Find where the given text appears and provide that cell's center as (x, y) coordinate. 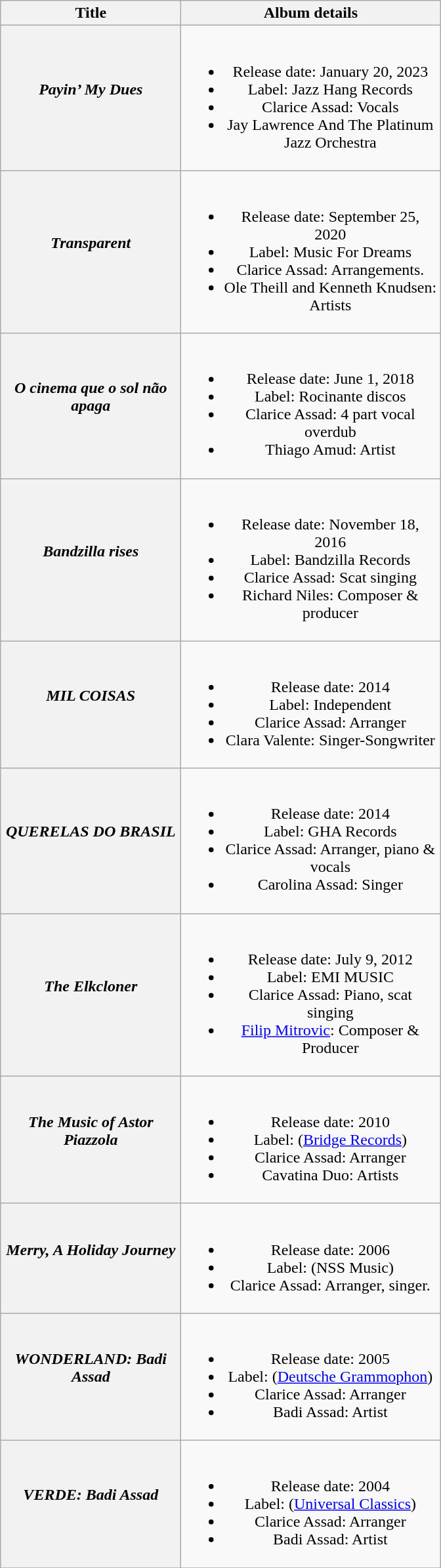
Bandzilla rises (91, 560)
The Elkcloner (91, 995)
MIL COISAS (91, 705)
Release date: September 25, 2020Label: Music For DreamsClarice Assad: Arrangements.Ole Theill and Kenneth Knudsen: Artists (311, 252)
Release date: July 9, 2012Label: EMI MUSICClarice Assad: Piano, scat singingFilip Mitrovic: Composer & Producer (311, 995)
Album details (311, 13)
Release date: January 20, 2023Label: Jazz Hang RecordsClarice Assad: VocalsJay Lawrence And The Platinum Jazz Orchestra (311, 98)
Title (91, 13)
Release date: June 1, 2018Label: Rocinante discosClarice Assad: 4 part vocal overdubThiago Amud: Artist (311, 405)
O cinema que o sol não apaga (91, 405)
The Music of Astor Piazzola (91, 1140)
WONDERLAND: Badi Assad (91, 1376)
Release date: 2004Label: (Universal Classics)Clarice Assad: ArrangerBadi Assad: Artist (311, 1504)
Transparent (91, 252)
VERDE: Badi Assad (91, 1504)
Release date: 2005Label: (Deutsche Grammophon)Clarice Assad: ArrangerBadi Assad: Artist (311, 1376)
QUERELAS DO BRASIL (91, 841)
Release date: 2006Label: (NSS Music)Clarice Assad: Arranger, singer. (311, 1258)
Payin’ My Dues (91, 98)
Release date: November 18, 2016Label: Bandzilla RecordsClarice Assad: Scat singing Richard Niles: Composer & producer (311, 560)
Release date: 2014Label: GHA RecordsClarice Assad: Arranger, piano & vocalsCarolina Assad: Singer (311, 841)
Merry, A Holiday Journey (91, 1258)
Release date: 2010Label: (Bridge Records)Clarice Assad: ArrangerCavatina Duo: Artists (311, 1140)
Release date: 2014Label: IndependentClarice Assad: ArrangerClara Valente: Singer-Songwriter (311, 705)
